Capture the cell that displays the provided text and extract its (x, y) central coordinate. 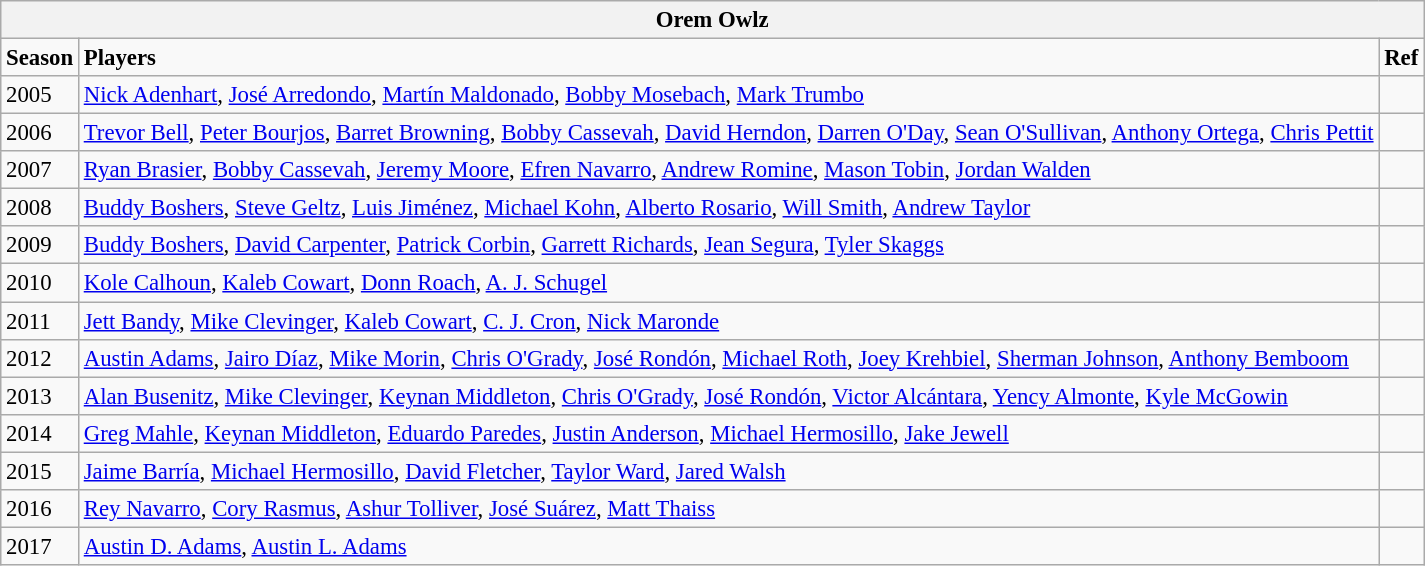
2014 (40, 433)
Trevor Bell, Peter Bourjos, Barret Browning, Bobby Cassevah, David Herndon, Darren O'Day, Sean O'Sullivan, Anthony Ortega, Chris Pettit (728, 133)
Austin D. Adams, Austin L. Adams (728, 546)
Austin Adams, Jairo Díaz, Mike Morin, Chris O'Grady, José Rondón, Michael Roth, Joey Krehbiel, Sherman Johnson, Anthony Bemboom (728, 358)
Rey Navarro, Cory Rasmus, Ashur Tolliver, José Suárez, Matt Thaiss (728, 509)
Kole Calhoun, Kaleb Cowart, Donn Roach, A. J. Schugel (728, 283)
Players (728, 58)
Ref (1402, 58)
Jaime Barría, Michael Hermosillo, David Fletcher, Taylor Ward, Jared Walsh (728, 471)
2011 (40, 321)
2010 (40, 283)
2015 (40, 471)
Buddy Boshers, Steve Geltz, Luis Jiménez, Michael Kohn, Alberto Rosario, Will Smith, Andrew Taylor (728, 208)
2007 (40, 170)
2008 (40, 208)
2012 (40, 358)
2017 (40, 546)
2016 (40, 509)
Greg Mahle, Keynan Middleton, Eduardo Paredes, Justin Anderson, Michael Hermosillo, Jake Jewell (728, 433)
2006 (40, 133)
Season (40, 58)
Buddy Boshers, David Carpenter, Patrick Corbin, Garrett Richards, Jean Segura, Tyler Skaggs (728, 245)
Orem Owlz (712, 20)
Nick Adenhart, José Arredondo, Martín Maldonado, Bobby Mosebach, Mark Trumbo (728, 95)
2005 (40, 95)
Jett Bandy, Mike Clevinger, Kaleb Cowart, C. J. Cron, Nick Maronde (728, 321)
Ryan Brasier, Bobby Cassevah, Jeremy Moore, Efren Navarro, Andrew Romine, Mason Tobin, Jordan Walden (728, 170)
Alan Busenitz, Mike Clevinger, Keynan Middleton, Chris O'Grady, José Rondón, Victor Alcántara, Yency Almonte, Kyle McGowin (728, 396)
2009 (40, 245)
2013 (40, 396)
